Provide the (x, y) coordinate of the cell's center where the given text is located.  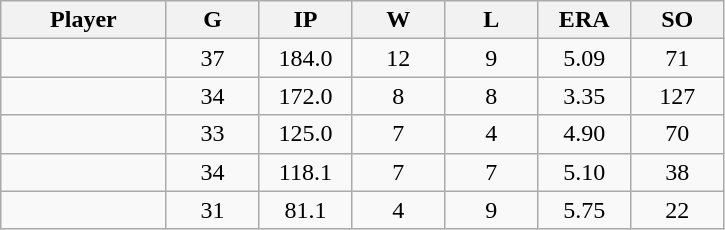
70 (678, 134)
33 (212, 134)
37 (212, 58)
L (492, 20)
71 (678, 58)
81.1 (306, 210)
4.90 (584, 134)
G (212, 20)
SO (678, 20)
125.0 (306, 134)
5.09 (584, 58)
Player (84, 20)
38 (678, 172)
ERA (584, 20)
W (398, 20)
184.0 (306, 58)
5.10 (584, 172)
172.0 (306, 96)
3.35 (584, 96)
31 (212, 210)
5.75 (584, 210)
IP (306, 20)
118.1 (306, 172)
12 (398, 58)
127 (678, 96)
22 (678, 210)
